Scan for the cell matching the given text and deliver its (x, y) coordinate at center. 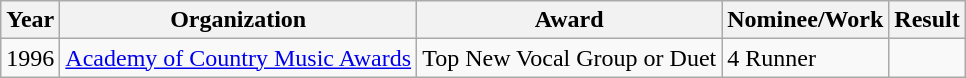
Nominee/Work (806, 20)
Award (570, 20)
Year (30, 20)
Top New Vocal Group or Duet (570, 58)
Academy of Country Music Awards (238, 58)
1996 (30, 58)
4 Runner (806, 58)
Organization (238, 20)
Result (927, 20)
